Scan for the cell matching the given text and deliver its [x, y] coordinate at center. 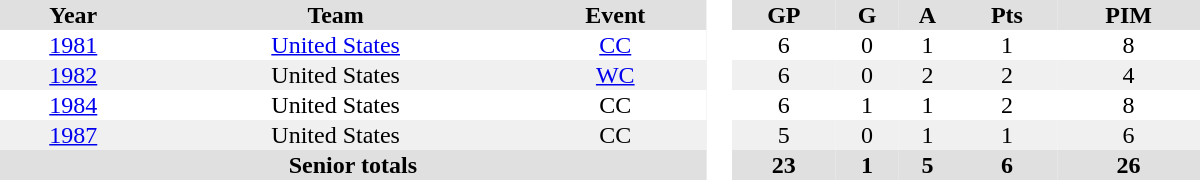
1987 [74, 135]
Pts [1008, 15]
26 [1128, 165]
23 [784, 165]
1982 [74, 75]
Event [616, 15]
G [867, 15]
Year [74, 15]
1984 [74, 105]
Senior totals [353, 165]
GP [784, 15]
4 [1128, 75]
PIM [1128, 15]
WC [616, 75]
1981 [74, 45]
A [927, 15]
Team [336, 15]
